Detect which cell encompasses the target text, then output its (x, y) center coordinate. 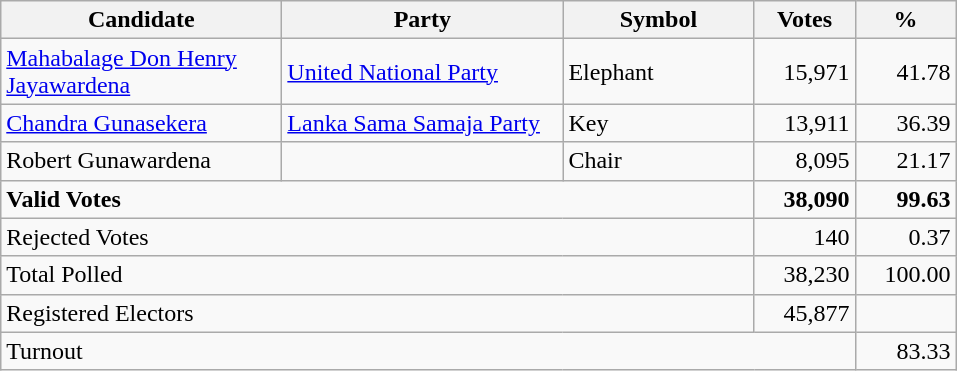
United National Party (422, 72)
Party (422, 20)
13,911 (804, 123)
Chair (658, 161)
0.37 (906, 237)
Key (658, 123)
Registered Electors (378, 313)
83.33 (906, 351)
Rejected Votes (378, 237)
Candidate (142, 20)
Lanka Sama Samaja Party (422, 123)
Valid Votes (378, 199)
36.39 (906, 123)
15,971 (804, 72)
8,095 (804, 161)
41.78 (906, 72)
38,090 (804, 199)
Robert Gunawardena (142, 161)
45,877 (804, 313)
Elephant (658, 72)
Total Polled (378, 275)
Votes (804, 20)
21.17 (906, 161)
% (906, 20)
100.00 (906, 275)
38,230 (804, 275)
Mahabalage Don Henry Jayawardena (142, 72)
Symbol (658, 20)
140 (804, 237)
99.63 (906, 199)
Turnout (428, 351)
Chandra Gunasekera (142, 123)
